Locate the cell with the specified text and output its (x, y) center coordinate. 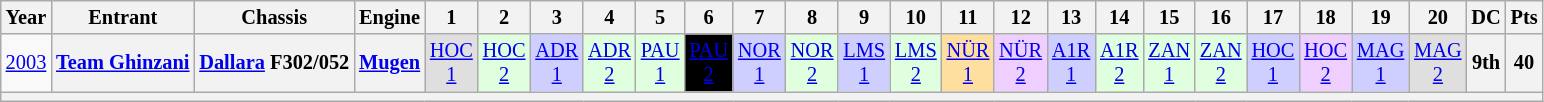
Team Ghinzani (122, 63)
11 (968, 17)
13 (1071, 17)
NÜR2 (1020, 63)
NOR1 (760, 63)
MAG1 (1380, 63)
2 (504, 17)
14 (1119, 17)
16 (1221, 17)
12 (1020, 17)
9 (864, 17)
MAG2 (1438, 63)
ADR1 (556, 63)
PAU1 (660, 63)
Entrant (122, 17)
LMS2 (916, 63)
15 (1169, 17)
8 (812, 17)
19 (1380, 17)
20 (1438, 17)
ZAN1 (1169, 63)
40 (1524, 63)
A1R1 (1071, 63)
NÜR1 (968, 63)
18 (1326, 17)
NOR2 (812, 63)
4 (610, 17)
3 (556, 17)
Year (26, 17)
10 (916, 17)
Mugen (390, 63)
Chassis (274, 17)
Dallara F302/052 (274, 63)
1 (452, 17)
7 (760, 17)
A1R2 (1119, 63)
Engine (390, 17)
5 (660, 17)
17 (1274, 17)
6 (708, 17)
ADR2 (610, 63)
9th (1486, 63)
ZAN2 (1221, 63)
PAU2 (708, 63)
Pts (1524, 17)
2003 (26, 63)
LMS1 (864, 63)
DC (1486, 17)
